Identify which cell holds the provided text, then report its (X, Y) central coordinate. 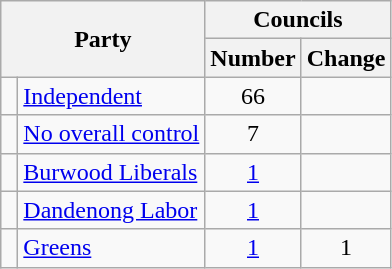
Change (346, 58)
Greens (112, 248)
Councils (298, 20)
Dandenong Labor (112, 210)
Party (103, 39)
Burwood Liberals (112, 172)
Independent (112, 96)
Number (253, 58)
66 (253, 96)
No overall control (112, 134)
7 (253, 134)
